Return (X, Y) of the center of cell containing provided text 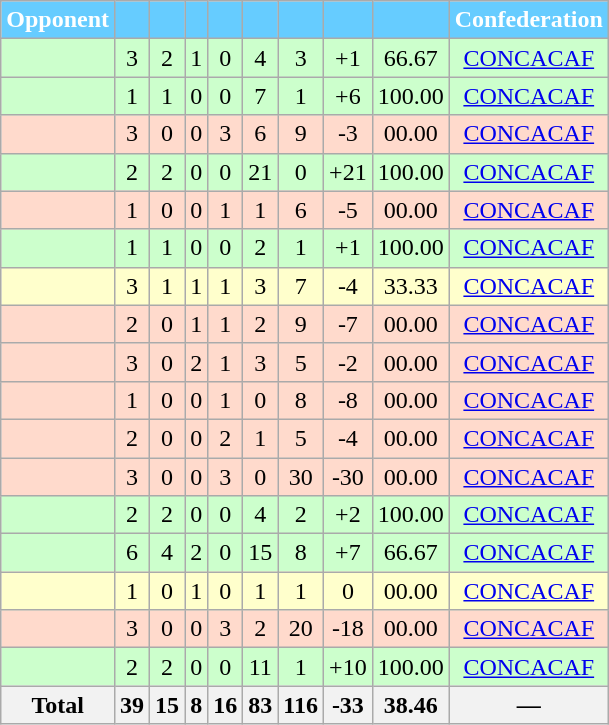
+6 (348, 96)
— (528, 705)
-2 (348, 362)
83 (260, 705)
+21 (348, 172)
Total (58, 705)
-5 (348, 210)
21 (260, 172)
-30 (348, 477)
-33 (348, 705)
-8 (348, 400)
116 (301, 705)
-18 (348, 629)
+7 (348, 553)
30 (301, 477)
+10 (348, 667)
-3 (348, 134)
20 (301, 629)
38.46 (410, 705)
16 (226, 705)
39 (132, 705)
Opponent (58, 20)
+2 (348, 515)
-7 (348, 324)
Confederation (528, 20)
11 (260, 667)
33.33 (410, 286)
